Find where the given text appears and provide that cell's center as (X, Y) coordinate. 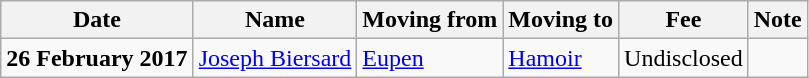
Date (97, 20)
Moving from (430, 20)
Joseph Biersard (275, 58)
Hamoir (561, 58)
Fee (684, 20)
Eupen (430, 58)
26 February 2017 (97, 58)
Moving to (561, 20)
Name (275, 20)
Note (778, 20)
Undisclosed (684, 58)
